Locate the cell with the specified text and output its [X, Y] center coordinate. 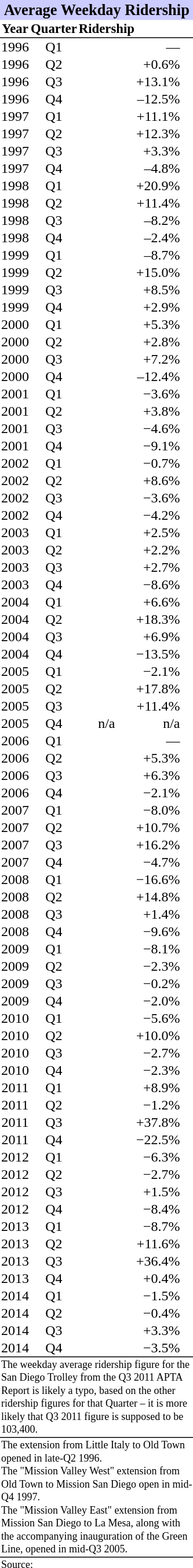
−8.6% [164, 585]
+1.4% [164, 914]
+15.0% [164, 272]
−22.5% [164, 1140]
−8.7% [164, 1226]
+2.7% [164, 567]
−3.5% [164, 1348]
−9.1% [164, 446]
+10.7% [164, 827]
+36.4% [164, 1261]
+20.9% [164, 186]
+11.6% [164, 1244]
+16.2% [164, 845]
−4.6% [164, 428]
−0.7% [164, 463]
−6.3% [164, 1157]
−5.6% [164, 1018]
−0.4% [164, 1313]
+8.6% [164, 480]
−0.2% [164, 983]
−1.5% [164, 1296]
Average Weekday Ridership [97, 10]
–4.8% [164, 168]
+14.8% [164, 897]
−8.4% [164, 1209]
Quarter [54, 29]
–12.4% [164, 376]
Year [15, 29]
+2.5% [164, 532]
–2.4% [164, 238]
+1.5% [164, 1192]
–8.7% [164, 255]
+6.9% [164, 637]
+10.0% [164, 1036]
+6.3% [164, 775]
+2.8% [164, 342]
−8.0% [164, 810]
+12.3% [164, 134]
−4.7% [164, 862]
+2.9% [164, 307]
−2.0% [164, 1001]
+17.8% [164, 689]
+2.2% [164, 550]
−9.6% [164, 931]
−4.2% [164, 515]
+8.5% [164, 290]
+11.1% [164, 116]
+0.4% [164, 1278]
+8.9% [164, 1088]
–12.5% [164, 99]
+37.8% [164, 1122]
+6.6% [164, 602]
+0.6% [164, 64]
+3.8% [164, 411]
–8.2% [164, 220]
−8.1% [164, 949]
Ridership [107, 29]
+7.2% [164, 359]
−16.6% [164, 879]
−1.2% [164, 1105]
−13.5% [164, 654]
+13.1% [164, 82]
+18.3% [164, 619]
